Provide the (X, Y) coordinate of the cell's center where the given text is located.  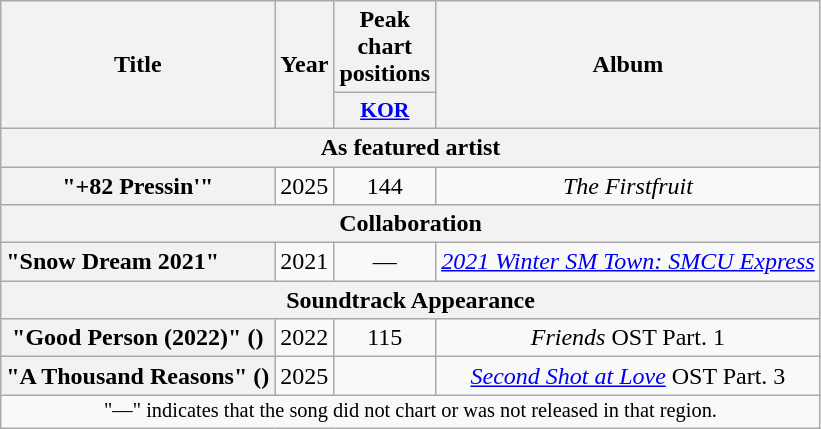
Collaboration (410, 224)
2022 (304, 338)
Soundtrack Appearance (410, 300)
Year (304, 65)
Second Shot at Love OST Part. 3 (628, 376)
Album (628, 65)
— (385, 262)
"—" indicates that the song did not chart or was not released in that region. (410, 412)
The Firstfruit (628, 185)
As featured artist (410, 147)
Friends OST Part. 1 (628, 338)
2021 Winter SM Town: SMCU Express (628, 262)
"A Thousand Reasons" () (138, 376)
"+82 Pressin'" (138, 185)
144 (385, 185)
Peak chart positions (385, 47)
Title (138, 65)
115 (385, 338)
KOR (385, 111)
2021 (304, 262)
"Good Person (2022)" () (138, 338)
"Snow Dream 2021" (138, 262)
